Capture the cell that displays the provided text and extract its (x, y) central coordinate. 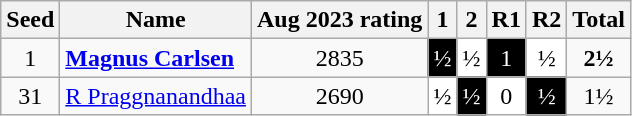
Aug 2023 rating (339, 20)
2835 (339, 58)
2 (472, 20)
2½ (599, 58)
1½ (599, 96)
R1 (506, 20)
Seed (30, 20)
0 (506, 96)
R2 (546, 20)
Total (599, 20)
Name (156, 20)
R Praggnanandhaa (156, 96)
2690 (339, 96)
31 (30, 96)
Magnus Carlsen (156, 58)
